Pinpoint the cell where the given text exists, returning its [x, y] midpoint coordinate. 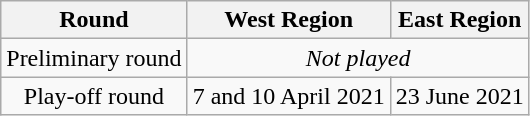
23 June 2021 [460, 96]
Round [94, 20]
West Region [288, 20]
Not played [358, 58]
Preliminary round [94, 58]
East Region [460, 20]
7 and 10 April 2021 [288, 96]
Play-off round [94, 96]
